Return the [X, Y] coordinate for the center point of the cell that contains the specified text.  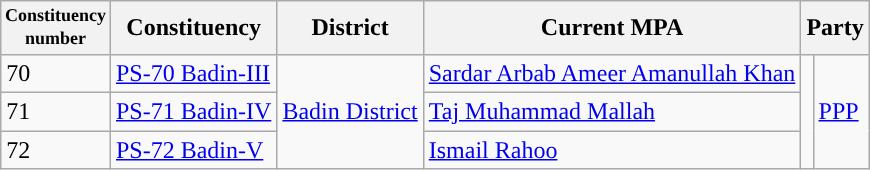
Ismail Rahoo [612, 150]
Taj Muhammad Mallah [612, 111]
Party [835, 28]
Current MPA [612, 28]
71 [56, 111]
Badin District [350, 111]
Constituency number [56, 28]
PS-71 Badin-IV [193, 111]
70 [56, 73]
PS-70 Badin-III [193, 73]
PPP [841, 111]
Sardar Arbab Ameer Amanullah Khan [612, 73]
PS-72 Badin-V [193, 150]
District [350, 28]
72 [56, 150]
Constituency [193, 28]
